Scan for the cell matching the given text and deliver its (X, Y) coordinate at center. 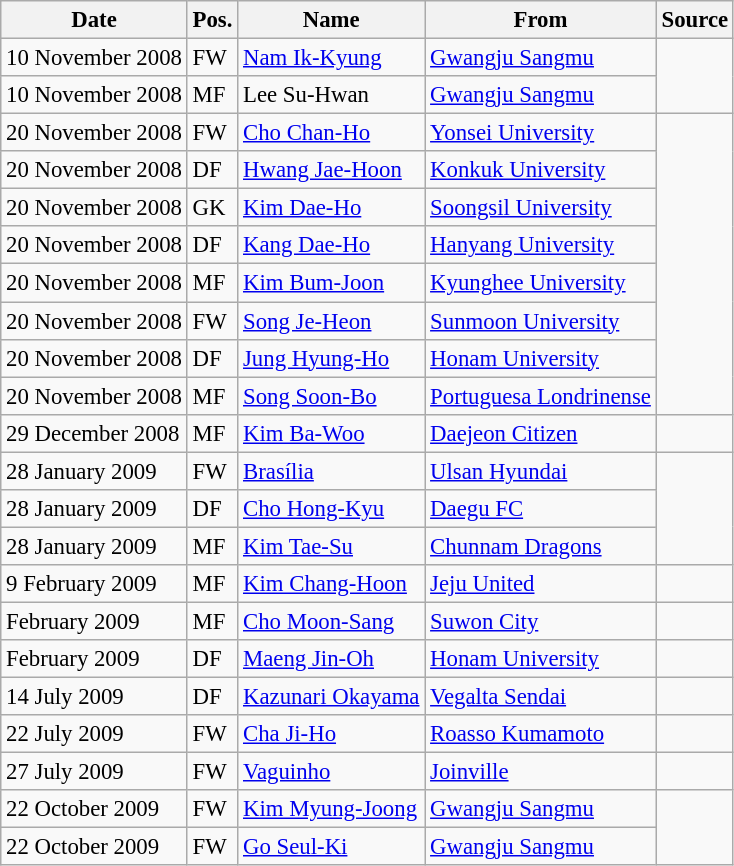
Cho Chan-Ho (332, 133)
Jung Hyung-Ho (332, 358)
Name (332, 20)
Ulsan Hyundai (540, 471)
Kim Ba-Woo (332, 433)
Brasília (332, 471)
Song Je-Heon (332, 321)
Cha Ji-Ho (332, 734)
Suwon City (540, 621)
Kazunari Okayama (332, 697)
Kim Tae-Su (332, 546)
Hwang Jae-Hoon (332, 170)
Yonsei University (540, 133)
Soongsil University (540, 208)
Kim Myung-Joong (332, 809)
From (540, 20)
27 July 2009 (94, 772)
Portuguesa Londrinense (540, 396)
Daejeon Citizen (540, 433)
14 July 2009 (94, 697)
Konkuk University (540, 170)
Maeng Jin-Oh (332, 659)
Vegalta Sendai (540, 697)
Chunnam Dragons (540, 546)
Kim Bum-Joon (332, 283)
Source (694, 20)
Joinville (540, 772)
Pos. (212, 20)
Cho Hong-Kyu (332, 509)
Kyunghee University (540, 283)
Cho Moon-Sang (332, 621)
Sunmoon University (540, 321)
Kim Dae-Ho (332, 208)
Hanyang University (540, 245)
Go Seul-Ki (332, 847)
Lee Su-Hwan (332, 95)
Daegu FC (540, 509)
29 December 2008 (94, 433)
Vaguinho (332, 772)
Kim Chang-Hoon (332, 584)
Jeju United (540, 584)
GK (212, 208)
Roasso Kumamoto (540, 734)
9 February 2009 (94, 584)
Date (94, 20)
Song Soon-Bo (332, 396)
Nam Ik-Kyung (332, 58)
Kang Dae-Ho (332, 245)
22 July 2009 (94, 734)
